Detect which cell encompasses the target text, then output its [X, Y] center coordinate. 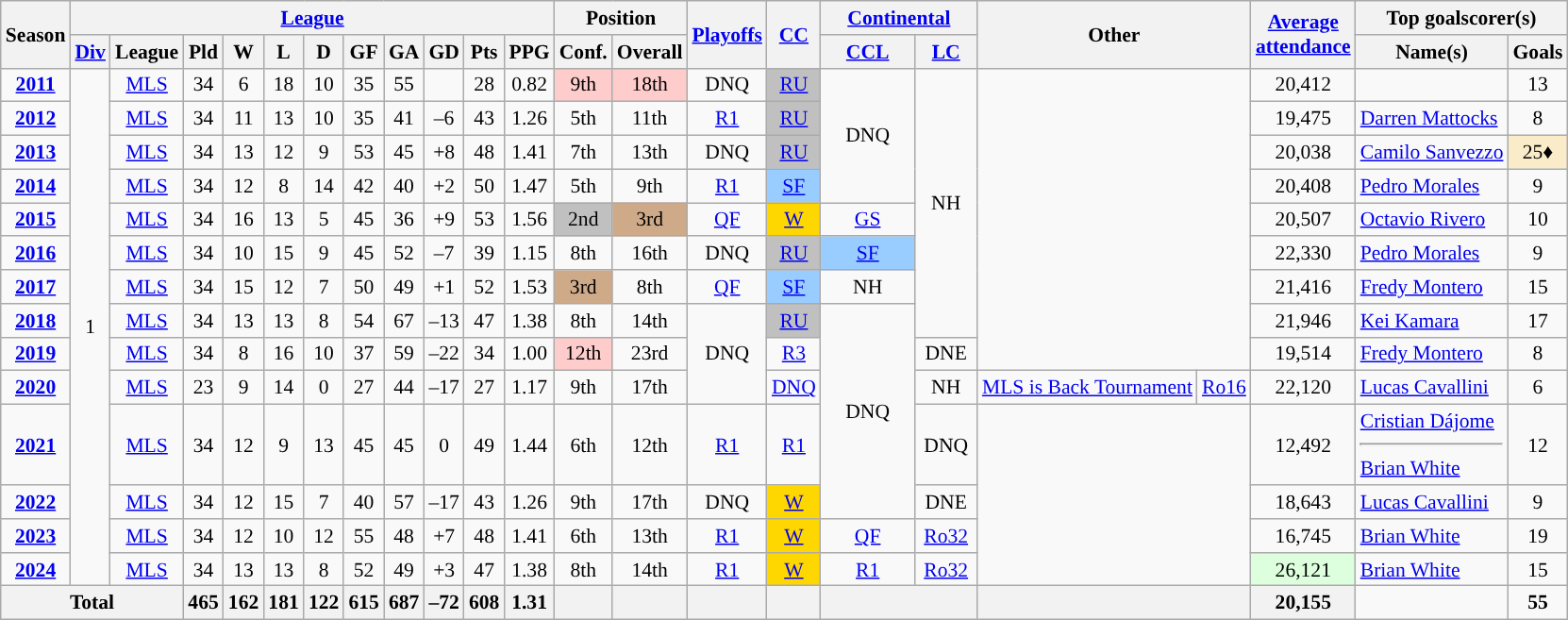
Ro16 [1225, 388]
181 [283, 603]
20,155 [1304, 603]
MLS is Back Tournament [1087, 388]
1 [91, 327]
2021 [36, 445]
Playoffs [726, 34]
Total [92, 603]
2015 [36, 220]
+3 [443, 570]
–6 [443, 119]
28 [485, 85]
Top goalscorer(s) [1462, 18]
21,946 [1304, 321]
D [325, 52]
+8 [443, 153]
17 [1538, 321]
2016 [36, 254]
608 [485, 603]
18 [283, 85]
2017 [36, 287]
GA [404, 52]
Div [91, 52]
LC [945, 52]
16th [650, 254]
20,507 [1304, 220]
1.31 [528, 603]
615 [364, 603]
Other [1114, 34]
Kei Kamara [1432, 321]
Octavio Rivero [1432, 220]
GS [868, 220]
2012 [36, 119]
2011 [36, 85]
1.17 [528, 388]
+9 [443, 220]
0.82 [528, 85]
1.53 [528, 287]
2014 [36, 186]
1.00 [528, 354]
39 [485, 254]
7th [583, 153]
1.56 [528, 220]
59 [404, 354]
CCL [868, 52]
Darren Mattocks [1432, 119]
11th [650, 119]
37 [364, 354]
PPG [528, 52]
2013 [36, 153]
20,408 [1304, 186]
23rd [650, 354]
54 [364, 321]
22,330 [1304, 254]
16,745 [1304, 536]
18th [650, 85]
20,038 [1304, 153]
67 [404, 321]
19,514 [1304, 354]
162 [243, 603]
2nd [583, 220]
Position [621, 18]
–7 [443, 254]
Cristian Dájome Brian White [1432, 445]
1.15 [528, 254]
2022 [36, 502]
44 [404, 388]
CC [794, 34]
2020 [36, 388]
R3 [794, 354]
687 [404, 603]
25♦ [1538, 153]
Conf. [583, 52]
+1 [443, 287]
L [283, 52]
22,120 [1304, 388]
12,492 [1304, 445]
1.44 [528, 445]
–13 [443, 321]
Averageattendance [1304, 34]
1.47 [528, 186]
Goals [1538, 52]
GD [443, 52]
21,416 [1304, 287]
+7 [443, 536]
18,643 [1304, 502]
Continental [899, 18]
20,412 [1304, 85]
41 [404, 119]
Camilo Sanvezzo [1432, 153]
Name(s) [1432, 52]
2024 [36, 570]
2018 [36, 321]
–72 [443, 603]
GF [364, 52]
19,475 [1304, 119]
Season [36, 34]
36 [404, 220]
465 [204, 603]
42 [364, 186]
Pts [485, 52]
Overall [650, 52]
57 [404, 502]
11 [243, 119]
19 [1538, 536]
2019 [36, 354]
26,121 [1304, 570]
23 [204, 388]
–22 [443, 354]
2023 [36, 536]
+2 [443, 186]
Pld [204, 52]
122 [325, 603]
5 [325, 220]
